From the cell containing the given text, extract its center point as [X, Y] coordinate. 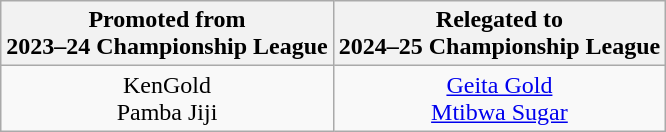
Geita GoldMtibwa Sugar [499, 98]
Relegated to2024–25 Championship League [499, 34]
Promoted from2023–24 Championship League [167, 34]
KenGoldPamba Jiji [167, 98]
